Locate the cell with the specified text and output its [X, Y] center coordinate. 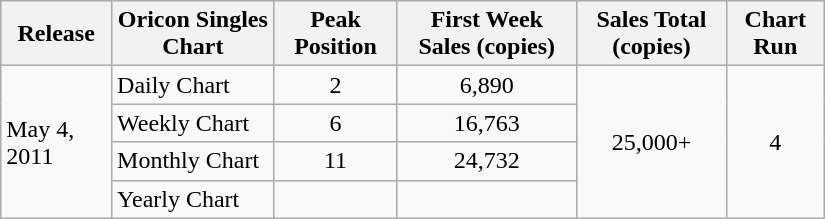
Release [56, 34]
25,000+ [652, 142]
Peak Position [336, 34]
Sales Total (copies) [652, 34]
6 [336, 123]
6,890 [487, 85]
24,732 [487, 161]
Yearly Chart [194, 199]
11 [336, 161]
First Week Sales (copies) [487, 34]
16,763 [487, 123]
Chart Run [775, 34]
May 4, 2011 [56, 142]
Weekly Chart [194, 123]
Monthly Chart [194, 161]
Oricon Singles Chart [194, 34]
2 [336, 85]
Daily Chart [194, 85]
4 [775, 142]
